Return (X, Y) of the center of cell containing provided text 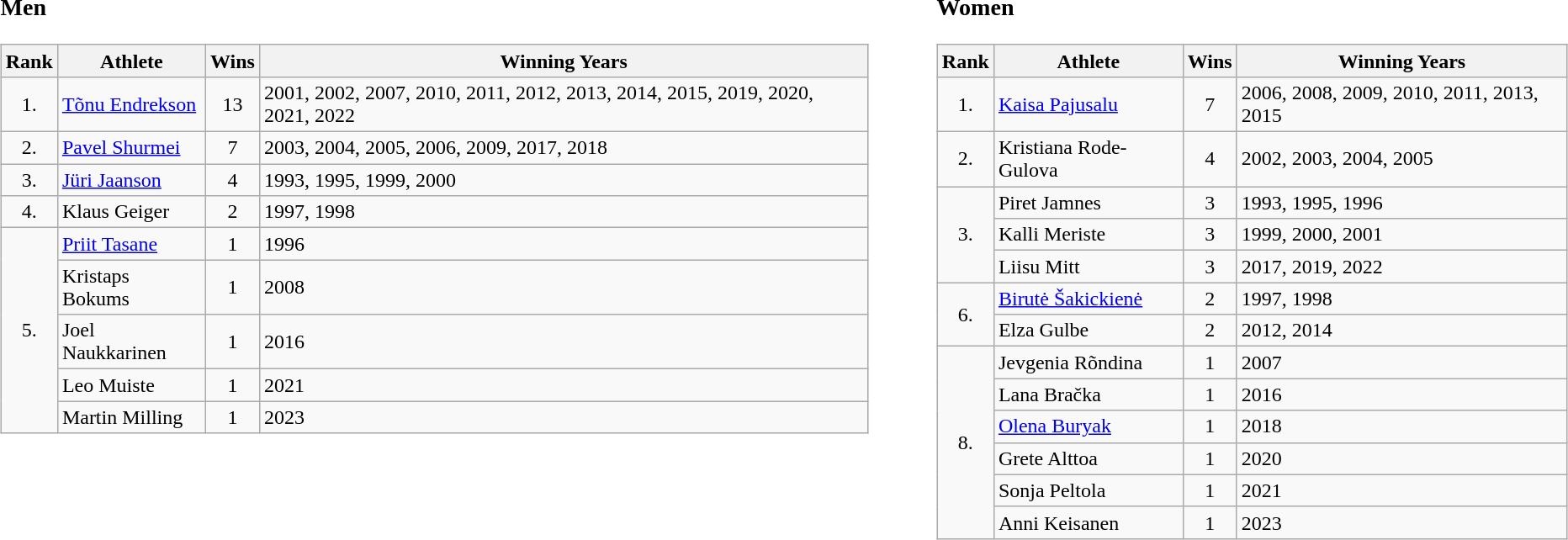
Kalli Meriste (1089, 235)
Sonja Peltola (1089, 490)
Klaus Geiger (131, 212)
Jüri Jaanson (131, 180)
Anni Keisanen (1089, 522)
Kristaps Bokums (131, 288)
6. (966, 315)
Lana Bračka (1089, 394)
Jevgenia Rõndina (1089, 363)
2020 (1401, 458)
2012, 2014 (1401, 331)
Martin Milling (131, 417)
Olena Buryak (1089, 426)
2002, 2003, 2004, 2005 (1401, 160)
2007 (1401, 363)
2001, 2002, 2007, 2010, 2011, 2012, 2013, 2014, 2015, 2019, 2020, 2021, 2022 (564, 104)
2017, 2019, 2022 (1401, 267)
1996 (564, 244)
1999, 2000, 2001 (1401, 235)
1993, 1995, 1999, 2000 (564, 180)
Pavel Shurmei (131, 148)
Priit Tasane (131, 244)
1993, 1995, 1996 (1401, 203)
13 (232, 104)
8. (966, 442)
Grete Alttoa (1089, 458)
Joel Naukkarinen (131, 341)
Leo Muiste (131, 385)
Tõnu Endrekson (131, 104)
2018 (1401, 426)
2008 (564, 288)
Piret Jamnes (1089, 203)
Kristiana Rode-Gulova (1089, 160)
5. (29, 331)
4. (29, 212)
Liisu Mitt (1089, 267)
Kaisa Pajusalu (1089, 104)
Birutė Šakickienė (1089, 299)
Elza Gulbe (1089, 331)
2006, 2008, 2009, 2010, 2011, 2013, 2015 (1401, 104)
2003, 2004, 2005, 2006, 2009, 2017, 2018 (564, 148)
